Identify which cell holds the provided text, then report its (x, y) central coordinate. 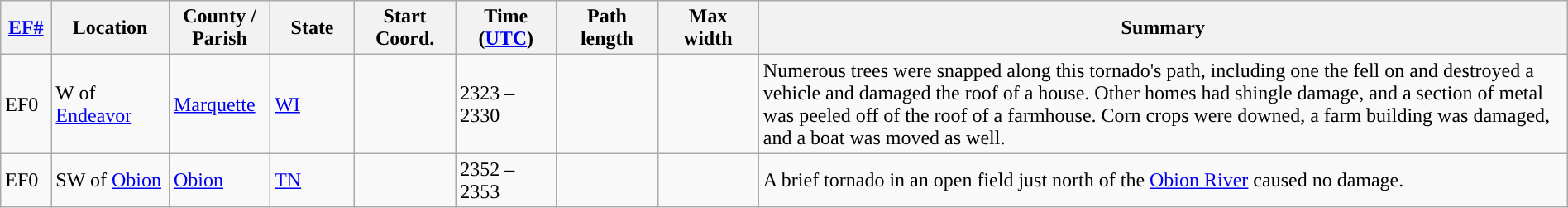
Max width (708, 28)
State (313, 28)
EF# (26, 28)
County / Parish (219, 28)
Start Coord. (404, 28)
2352 – 2353 (506, 181)
SW of Obion (111, 181)
Time (UTC) (506, 28)
Marquette (219, 104)
W of Endeavor (111, 104)
Summary (1163, 28)
Path length (607, 28)
TN (313, 181)
A brief tornado in an open field just north of the Obion River caused no damage. (1163, 181)
Location (111, 28)
Obion (219, 181)
2323 – 2330 (506, 104)
WI (313, 104)
